Pinpoint the cell where the given text exists, returning its (x, y) midpoint coordinate. 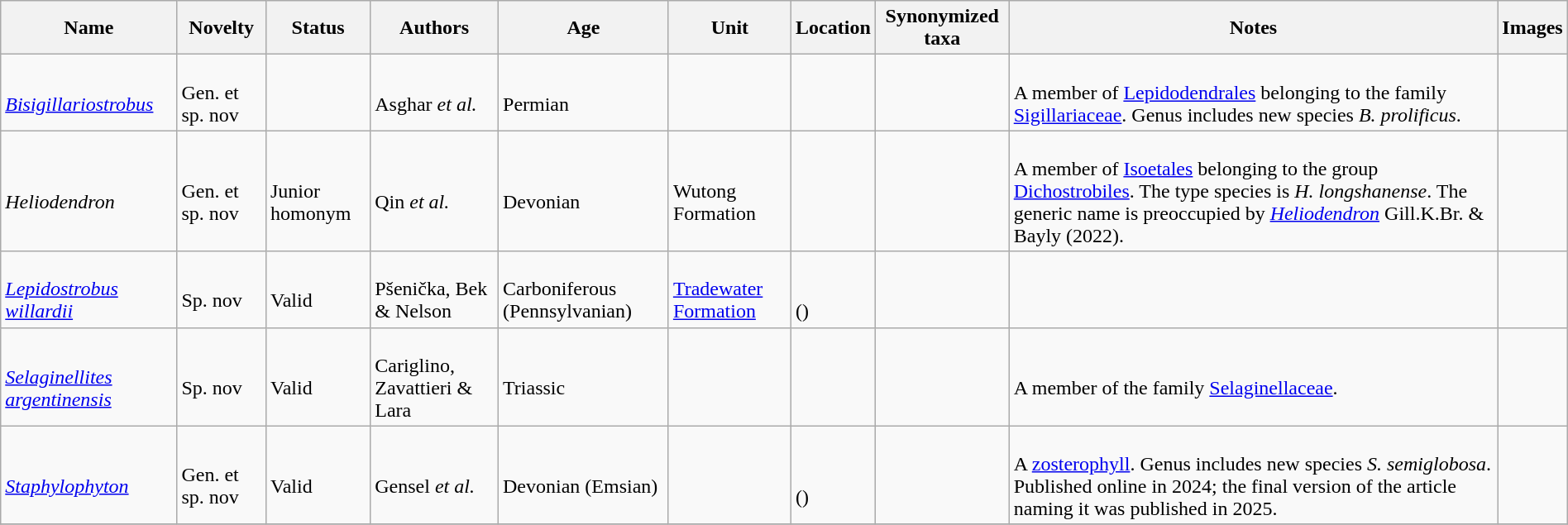
Novelty (222, 28)
Bisigillariostrobus (89, 93)
Images (1533, 28)
A member of Lepidodendrales belonging to the family Sigillariaceae. Genus includes new species B. prolificus. (1253, 93)
Carboniferous (Pennsylvanian) (584, 289)
Triassic (584, 377)
A member of the family Selaginellaceae. (1253, 377)
Tradewater Formation (729, 289)
Pšenička, Bek & Nelson (435, 289)
Devonian (Emsian) (584, 475)
Permian (584, 93)
Staphylophyton (89, 475)
Notes (1253, 28)
Status (318, 28)
Age (584, 28)
Heliodendron (89, 191)
Asghar et al. (435, 93)
Lepidostrobus willardii (89, 289)
Wutong Formation (729, 191)
Synonymized taxa (942, 28)
Location (834, 28)
Unit (729, 28)
Selaginellites argentinensis (89, 377)
Authors (435, 28)
Junior homonym (318, 191)
Devonian (584, 191)
Name (89, 28)
Gensel et al. (435, 475)
Qin et al. (435, 191)
Cariglino, Zavattieri & Lara (435, 377)
